From the cell containing the given text, extract its center point as (X, Y) coordinate. 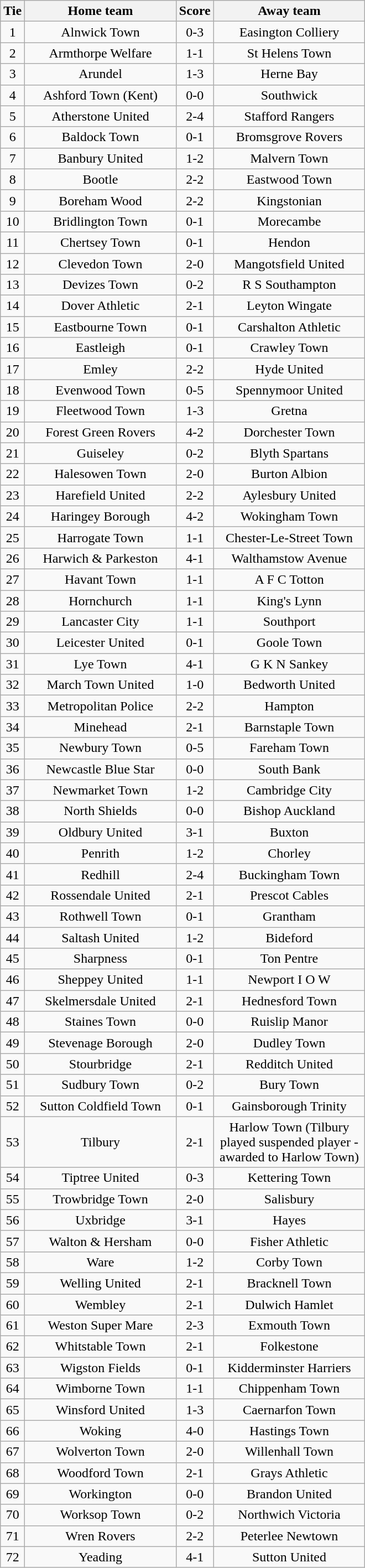
Newbury Town (101, 748)
11 (13, 242)
28 (13, 600)
70 (13, 1515)
Crawley Town (289, 348)
46 (13, 980)
Grantham (289, 916)
Stevenage Borough (101, 1043)
Dudley Town (289, 1043)
Halesowen Town (101, 474)
10 (13, 221)
March Town United (101, 685)
25 (13, 537)
Walthamstow Avenue (289, 558)
Hednesford Town (289, 1001)
Willenhall Town (289, 1452)
17 (13, 369)
Sharpness (101, 959)
South Bank (289, 769)
Yeading (101, 1557)
7 (13, 158)
Woking (101, 1431)
14 (13, 306)
19 (13, 411)
16 (13, 348)
Banbury United (101, 158)
Bridlington Town (101, 221)
Bury Town (289, 1085)
Mangotsfield United (289, 264)
Alnwick Town (101, 32)
Clevedon Town (101, 264)
Haringey Borough (101, 516)
1 (13, 32)
Aylesbury United (289, 495)
Tie (13, 11)
Dorchester Town (289, 432)
Score (195, 11)
Northwich Victoria (289, 1515)
Welling United (101, 1283)
Hyde United (289, 369)
Southport (289, 622)
Ruislip Manor (289, 1022)
59 (13, 1283)
69 (13, 1494)
Bideford (289, 938)
Spennymoor United (289, 390)
52 (13, 1106)
Buxton (289, 832)
Cambridge City (289, 790)
27 (13, 579)
Corby Town (289, 1262)
38 (13, 811)
8 (13, 179)
Prescot Cables (289, 895)
62 (13, 1347)
Peterlee Newtown (289, 1536)
St Helens Town (289, 53)
Herne Bay (289, 74)
67 (13, 1452)
Winsford United (101, 1410)
Leicester United (101, 643)
Newcastle Blue Star (101, 769)
Carshalton Athletic (289, 327)
Stafford Rangers (289, 116)
Brandon United (289, 1494)
42 (13, 895)
Dover Athletic (101, 306)
12 (13, 264)
Hastings Town (289, 1431)
R S Southampton (289, 285)
Devizes Town (101, 285)
57 (13, 1241)
Away team (289, 11)
32 (13, 685)
55 (13, 1199)
Weston Super Mare (101, 1326)
Staines Town (101, 1022)
48 (13, 1022)
47 (13, 1001)
65 (13, 1410)
Redhill (101, 874)
Rossendale United (101, 895)
3 (13, 74)
6 (13, 137)
60 (13, 1304)
71 (13, 1536)
Eastleigh (101, 348)
Leyton Wingate (289, 306)
Wembley (101, 1304)
Easington Colliery (289, 32)
Uxbridge (101, 1220)
Armthorpe Welfare (101, 53)
63 (13, 1368)
Harefield United (101, 495)
66 (13, 1431)
Wolverton Town (101, 1452)
35 (13, 748)
Tilbury (101, 1142)
Atherstone United (101, 116)
Ashford Town (Kent) (101, 95)
King's Lynn (289, 600)
50 (13, 1064)
40 (13, 853)
Penrith (101, 853)
Home team (101, 11)
Hampton (289, 706)
Fleetwood Town (101, 411)
Metropolitan Police (101, 706)
Lye Town (101, 664)
20 (13, 432)
Chertsey Town (101, 242)
Grays Athletic (289, 1473)
Kingstonian (289, 200)
Minehead (101, 727)
Bracknell Town (289, 1283)
51 (13, 1085)
Harwich & Parkeston (101, 558)
5 (13, 116)
2 (13, 53)
Stourbridge (101, 1064)
21 (13, 453)
30 (13, 643)
33 (13, 706)
23 (13, 495)
43 (13, 916)
Gretna (289, 411)
9 (13, 200)
Bootle (101, 179)
Malvern Town (289, 158)
54 (13, 1178)
Oldbury United (101, 832)
Fisher Athletic (289, 1241)
Emley (101, 369)
4 (13, 95)
Worksop Town (101, 1515)
Rothwell Town (101, 916)
Sutton United (289, 1557)
Arundel (101, 74)
Blyth Spartans (289, 453)
4-0 (195, 1431)
39 (13, 832)
Newmarket Town (101, 790)
Kidderminster Harriers (289, 1368)
Saltash United (101, 938)
Wimborne Town (101, 1389)
Goole Town (289, 643)
Sudbury Town (101, 1085)
Newport I O W (289, 980)
Sheppey United (101, 980)
26 (13, 558)
Chippenham Town (289, 1389)
Boreham Wood (101, 200)
Gainsborough Trinity (289, 1106)
Whitstable Town (101, 1347)
Harrogate Town (101, 537)
Hendon (289, 242)
68 (13, 1473)
North Shields (101, 811)
37 (13, 790)
56 (13, 1220)
Redditch United (289, 1064)
Havant Town (101, 579)
15 (13, 327)
Bedworth United (289, 685)
Exmouth Town (289, 1326)
53 (13, 1142)
Harlow Town (Tilbury played suspended player - awarded to Harlow Town) (289, 1142)
Chorley (289, 853)
Chester-Le-Street Town (289, 537)
18 (13, 390)
44 (13, 938)
Wren Rovers (101, 1536)
Bromsgrove Rovers (289, 137)
41 (13, 874)
Ware (101, 1262)
Eastwood Town (289, 179)
Fareham Town (289, 748)
72 (13, 1557)
Barnstaple Town (289, 727)
13 (13, 285)
Hayes (289, 1220)
Tiptree United (101, 1178)
29 (13, 622)
34 (13, 727)
Eastbourne Town (101, 327)
Workington (101, 1494)
Wokingham Town (289, 516)
Bishop Auckland (289, 811)
Sutton Coldfield Town (101, 1106)
Kettering Town (289, 1178)
Guiseley (101, 453)
G K N Sankey (289, 664)
22 (13, 474)
Ton Pentre (289, 959)
2-3 (195, 1326)
58 (13, 1262)
Salisbury (289, 1199)
45 (13, 959)
61 (13, 1326)
Burton Albion (289, 474)
1-0 (195, 685)
Folkestone (289, 1347)
Dulwich Hamlet (289, 1304)
Hornchurch (101, 600)
24 (13, 516)
Lancaster City (101, 622)
Buckingham Town (289, 874)
Forest Green Rovers (101, 432)
31 (13, 664)
Walton & Hersham (101, 1241)
Evenwood Town (101, 390)
Trowbridge Town (101, 1199)
Morecambe (289, 221)
A F C Totton (289, 579)
Baldock Town (101, 137)
Skelmersdale United (101, 1001)
Woodford Town (101, 1473)
49 (13, 1043)
Southwick (289, 95)
Wigston Fields (101, 1368)
64 (13, 1389)
36 (13, 769)
Caernarfon Town (289, 1410)
